Detect which cell encompasses the target text, then output its [x, y] center coordinate. 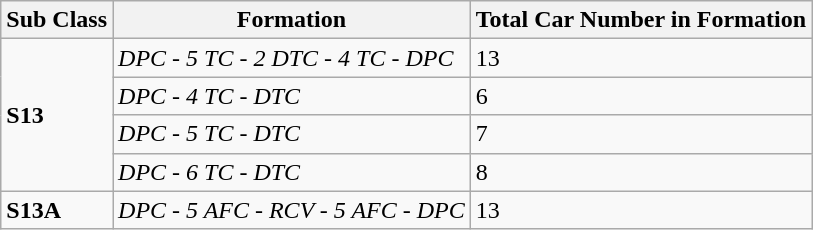
Formation [292, 20]
DPC - 4 TC - DTC [292, 96]
Total Car Number in Formation [640, 20]
S13A [57, 210]
Sub Class [57, 20]
DPC - 5 TC - DTC [292, 134]
DPC - 5 AFC - RCV - 5 AFC - DPC [292, 210]
8 [640, 172]
DPC - 6 TC - DTC [292, 172]
6 [640, 96]
7 [640, 134]
S13 [57, 115]
DPC ‐ 5 TC - 2 DTC - 4 TC - DPC [292, 58]
